Locate the cell with the specified text and output its [x, y] center coordinate. 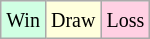
Win [24, 20]
Loss [126, 20]
Draw [72, 20]
